Locate the cell with the specified text and output its (x, y) center coordinate. 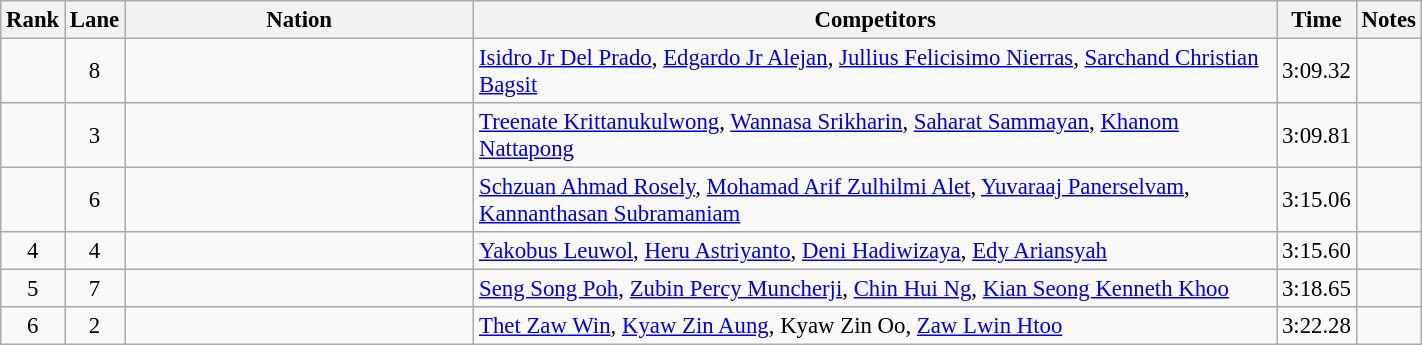
3:15.06 (1317, 200)
8 (95, 72)
Rank (33, 20)
Treenate Krittanukulwong, Wannasa Srikharin, Saharat Sammayan, Khanom Nattapong (876, 136)
5 (33, 289)
3:09.32 (1317, 72)
3:09.81 (1317, 136)
Yakobus Leuwol, Heru Astriyanto, Deni Hadiwizaya, Edy Ariansyah (876, 251)
Competitors (876, 20)
3:15.60 (1317, 251)
3 (95, 136)
Nation (300, 20)
7 (95, 289)
Time (1317, 20)
Seng Song Poh, Zubin Percy Muncherji, Chin Hui Ng, Kian Seong Kenneth Khoo (876, 289)
Schzuan Ahmad Rosely, Mohamad Arif Zulhilmi Alet, Yuvaraaj Panerselvam, Kannanthasan Subramaniam (876, 200)
Lane (95, 20)
Notes (1388, 20)
Isidro Jr Del Prado, Edgardo Jr Alejan, Jullius Felicisimo Nierras, Sarchand Christian Bagsit (876, 72)
3:18.65 (1317, 289)
6 (95, 200)
